Find where the given text appears and provide that cell's center as [x, y] coordinate. 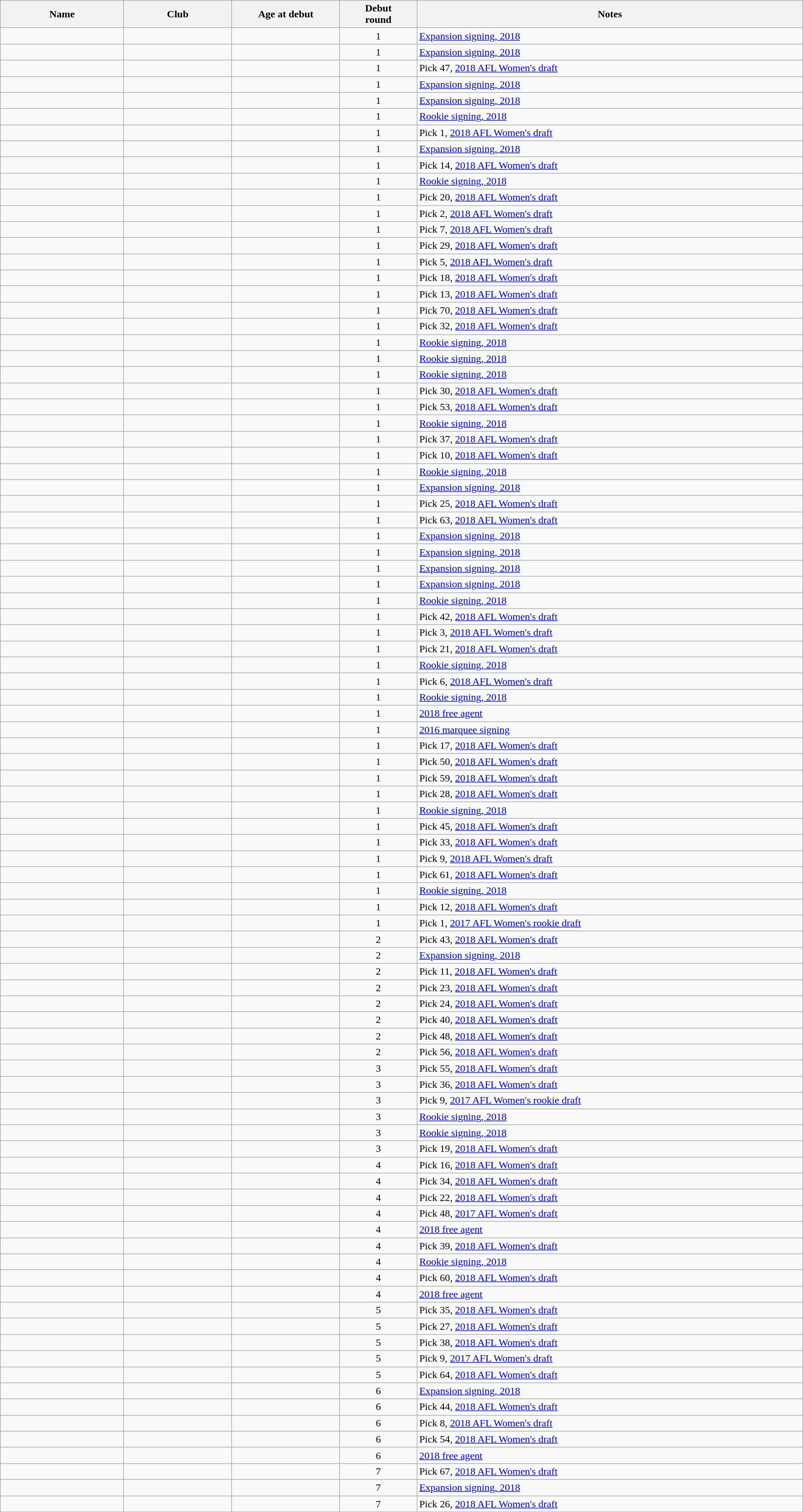
Pick 16, 2018 AFL Women's draft [610, 1165]
Pick 53, 2018 AFL Women's draft [610, 407]
2016 marquee signing [610, 729]
Pick 64, 2018 AFL Women's draft [610, 1375]
Pick 36, 2018 AFL Women's draft [610, 1084]
Pick 5, 2018 AFL Women's draft [610, 262]
Debutround [378, 14]
Pick 44, 2018 AFL Women's draft [610, 1407]
Pick 11, 2018 AFL Women's draft [610, 971]
Pick 48, 2018 AFL Women's draft [610, 1036]
Pick 32, 2018 AFL Women's draft [610, 326]
Pick 21, 2018 AFL Women's draft [610, 649]
Pick 28, 2018 AFL Women's draft [610, 794]
Pick 20, 2018 AFL Women's draft [610, 197]
Pick 42, 2018 AFL Women's draft [610, 617]
Pick 30, 2018 AFL Women's draft [610, 391]
Pick 55, 2018 AFL Women's draft [610, 1068]
Pick 67, 2018 AFL Women's draft [610, 1471]
Pick 63, 2018 AFL Women's draft [610, 520]
Pick 3, 2018 AFL Women's draft [610, 633]
Pick 23, 2018 AFL Women's draft [610, 988]
Pick 29, 2018 AFL Women's draft [610, 246]
Pick 70, 2018 AFL Women's draft [610, 310]
Name [62, 14]
Pick 35, 2018 AFL Women's draft [610, 1310]
Pick 2, 2018 AFL Women's draft [610, 213]
Pick 25, 2018 AFL Women's draft [610, 504]
Pick 50, 2018 AFL Women's draft [610, 762]
Pick 22, 2018 AFL Women's draft [610, 1197]
Pick 1, 2017 AFL Women's rookie draft [610, 923]
Pick 47, 2018 AFL Women's draft [610, 68]
Pick 43, 2018 AFL Women's draft [610, 939]
Pick 19, 2018 AFL Women's draft [610, 1149]
Pick 8, 2018 AFL Women's draft [610, 1423]
Pick 37, 2018 AFL Women's draft [610, 439]
Pick 14, 2018 AFL Women's draft [610, 165]
Notes [610, 14]
Pick 60, 2018 AFL Women's draft [610, 1278]
Pick 38, 2018 AFL Women's draft [610, 1342]
Pick 33, 2018 AFL Women's draft [610, 842]
Pick 54, 2018 AFL Women's draft [610, 1439]
Pick 17, 2018 AFL Women's draft [610, 746]
Pick 40, 2018 AFL Women's draft [610, 1020]
Pick 26, 2018 AFL Women's draft [610, 1504]
Pick 59, 2018 AFL Women's draft [610, 778]
Pick 48, 2017 AFL Women's draft [610, 1213]
Pick 56, 2018 AFL Women's draft [610, 1052]
Pick 18, 2018 AFL Women's draft [610, 278]
Pick 7, 2018 AFL Women's draft [610, 230]
Pick 9, 2017 AFL Women's rookie draft [610, 1101]
Club [178, 14]
Pick 1, 2018 AFL Women's draft [610, 133]
Pick 6, 2018 AFL Women's draft [610, 681]
Pick 45, 2018 AFL Women's draft [610, 826]
Pick 24, 2018 AFL Women's draft [610, 1004]
Pick 10, 2018 AFL Women's draft [610, 455]
Pick 34, 2018 AFL Women's draft [610, 1181]
Pick 9, 2017 AFL Women's draft [610, 1359]
Pick 13, 2018 AFL Women's draft [610, 294]
Age at debut [285, 14]
Pick 9, 2018 AFL Women's draft [610, 859]
Pick 27, 2018 AFL Women's draft [610, 1326]
Pick 39, 2018 AFL Women's draft [610, 1245]
Pick 12, 2018 AFL Women's draft [610, 907]
Pick 61, 2018 AFL Women's draft [610, 875]
